Locate the cell with the specified text and output its (X, Y) center coordinate. 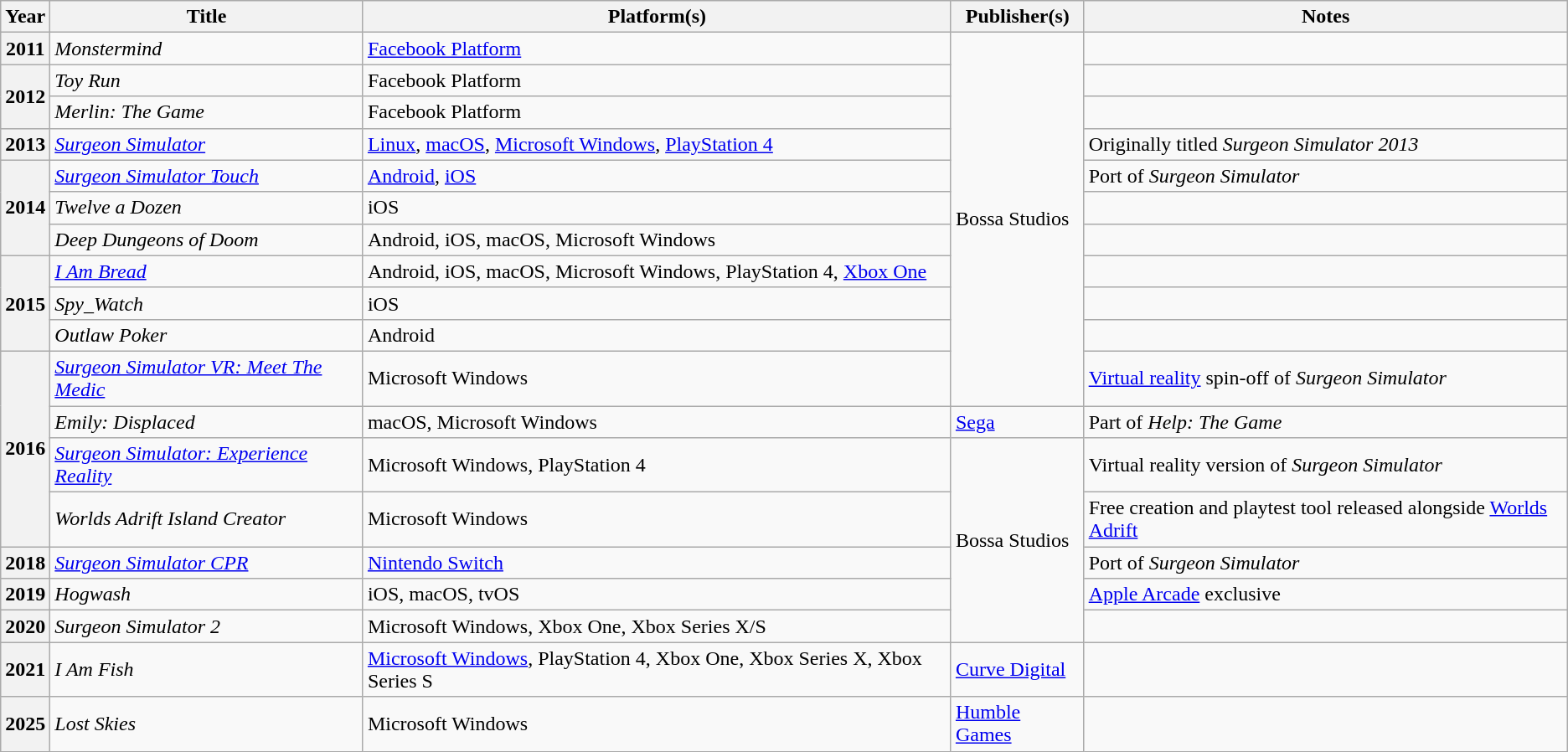
Surgeon Simulator 2 (207, 626)
Hogwash (207, 595)
Monstermind (207, 49)
2025 (25, 724)
Merlin: The Game (207, 112)
Title (207, 17)
2018 (25, 563)
Deep Dungeons of Doom (207, 240)
Notes (1325, 17)
Virtual reality spin-off of Surgeon Simulator (1325, 379)
Linux, macOS, Microsoft Windows, PlayStation 4 (657, 144)
2016 (25, 449)
Year (25, 17)
Worlds Adrift Island Creator (207, 519)
Apple Arcade exclusive (1325, 595)
Part of Help: The Game (1325, 421)
2011 (25, 49)
Surgeon Simulator VR: Meet The Medic (207, 379)
2013 (25, 144)
Outlaw Poker (207, 335)
Android, iOS, macOS, Microsoft Windows, PlayStation 4, Xbox One (657, 271)
Curve Digital (1017, 670)
Twelve a Dozen (207, 208)
Surgeon Simulator Touch (207, 176)
I Am Fish (207, 670)
Originally titled Surgeon Simulator 2013 (1325, 144)
Nintendo Switch (657, 563)
Microsoft Windows, Xbox One, Xbox Series X/S (657, 626)
Lost Skies (207, 724)
2020 (25, 626)
Microsoft Windows, PlayStation 4 (657, 466)
Emily: Displaced (207, 421)
Platform(s) (657, 17)
2014 (25, 208)
Humble Games (1017, 724)
2012 (25, 96)
I Am Bread (207, 271)
2019 (25, 595)
iOS, macOS, tvOS (657, 595)
2015 (25, 303)
Toy Run (207, 80)
macOS, Microsoft Windows (657, 421)
Surgeon Simulator CPR (207, 563)
Publisher(s) (1017, 17)
Surgeon Simulator: Experience Reality (207, 466)
2021 (25, 670)
Microsoft Windows, PlayStation 4, Xbox One, Xbox Series X, Xbox Series S (657, 670)
Android (657, 335)
Android, iOS, macOS, Microsoft Windows (657, 240)
Virtual reality version of Surgeon Simulator (1325, 466)
Free creation and playtest tool released alongside Worlds Adrift (1325, 519)
Sega (1017, 421)
Spy_Watch (207, 303)
Surgeon Simulator (207, 144)
Android, iOS (657, 176)
